For the text-containing cell, return its midpoint in [X, Y] coordinate format. 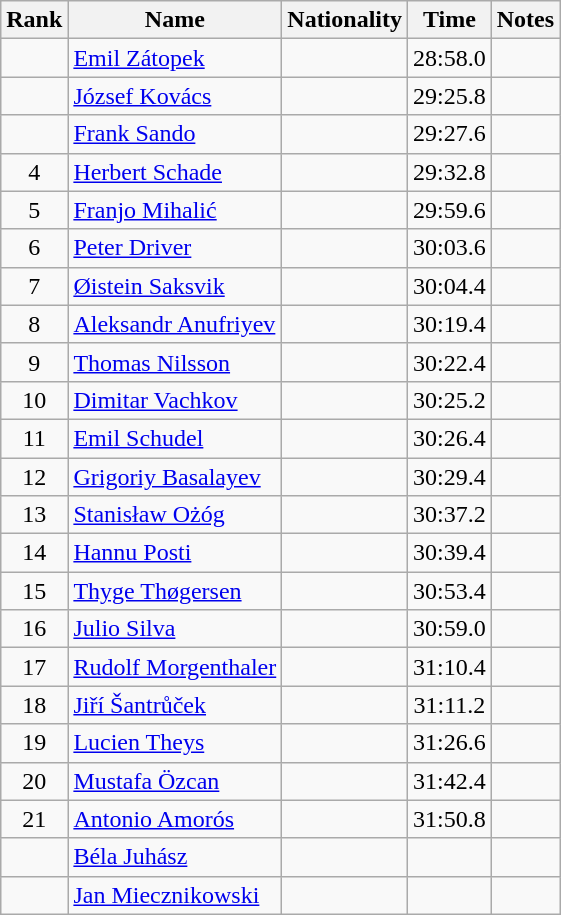
Emil Schudel [175, 438]
18 [34, 705]
17 [34, 667]
Frank Sando [175, 134]
21 [34, 819]
5 [34, 210]
Name [175, 20]
31:50.8 [450, 819]
30:19.4 [450, 324]
30:25.2 [450, 400]
Dimitar Vachkov [175, 400]
16 [34, 629]
13 [34, 515]
Lucien Theys [175, 743]
Julio Silva [175, 629]
30:39.4 [450, 553]
31:26.6 [450, 743]
Béla Juhász [175, 857]
12 [34, 477]
Aleksandr Anufriyev [175, 324]
15 [34, 591]
20 [34, 781]
Antonio Amorós [175, 819]
30:03.6 [450, 248]
Emil Zátopek [175, 58]
10 [34, 400]
Grigoriy Basalayev [175, 477]
29:59.6 [450, 210]
Hannu Posti [175, 553]
30:29.4 [450, 477]
29:32.8 [450, 172]
31:42.4 [450, 781]
Rudolf Morgenthaler [175, 667]
Stanisław Ożóg [175, 515]
30:26.4 [450, 438]
Franjo Mihalić [175, 210]
31:10.4 [450, 667]
Peter Driver [175, 248]
Time [450, 20]
4 [34, 172]
Thyge Thøgersen [175, 591]
30:37.2 [450, 515]
7 [34, 286]
28:58.0 [450, 58]
8 [34, 324]
30:59.0 [450, 629]
Rank [34, 20]
19 [34, 743]
Mustafa Özcan [175, 781]
Notes [525, 20]
Herbert Schade [175, 172]
30:53.4 [450, 591]
Jiří Šantrůček [175, 705]
11 [34, 438]
Nationality [345, 20]
31:11.2 [450, 705]
30:22.4 [450, 362]
Jan Miecznikowski [175, 895]
29:27.6 [450, 134]
14 [34, 553]
9 [34, 362]
29:25.8 [450, 96]
30:04.4 [450, 286]
József Kovács [175, 96]
Øistein Saksvik [175, 286]
6 [34, 248]
Thomas Nilsson [175, 362]
